Capture the cell that displays the provided text and extract its [X, Y] central coordinate. 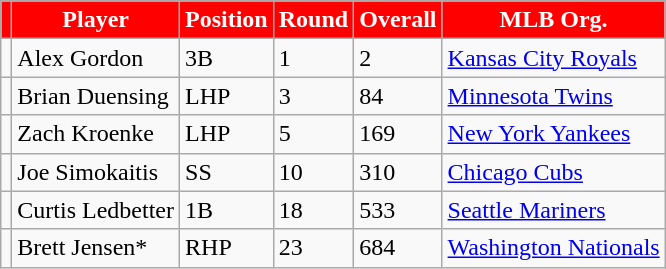
Chicago Cubs [554, 172]
Washington Nationals [554, 248]
RHP [227, 248]
Round [313, 20]
18 [313, 210]
84 [398, 96]
Brett Jensen* [96, 248]
Curtis Ledbetter [96, 210]
684 [398, 248]
1B [227, 210]
SS [227, 172]
Alex Gordon [96, 58]
New York Yankees [554, 134]
Brian Duensing [96, 96]
Kansas City Royals [554, 58]
533 [398, 210]
Seattle Mariners [554, 210]
2 [398, 58]
310 [398, 172]
Minnesota Twins [554, 96]
23 [313, 248]
MLB Org. [554, 20]
169 [398, 134]
Player [96, 20]
Overall [398, 20]
10 [313, 172]
1 [313, 58]
3B [227, 58]
Joe Simokaitis [96, 172]
3 [313, 96]
5 [313, 134]
Zach Kroenke [96, 134]
Position [227, 20]
